Determine the [x, y] coordinate at the center of the cell enclosing the given text.  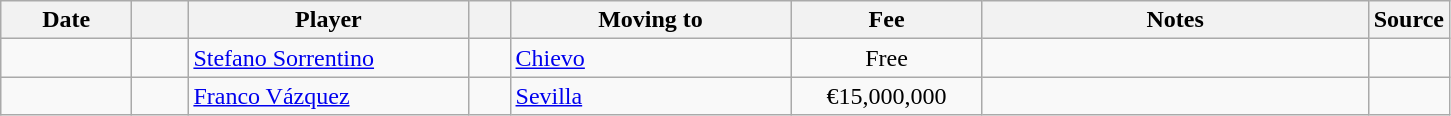
Date [66, 20]
Notes [1175, 20]
Chievo [650, 58]
Sevilla [650, 96]
Source [1408, 20]
Free [886, 58]
€15,000,000 [886, 96]
Moving to [650, 20]
Franco Vázquez [328, 96]
Player [328, 20]
Fee [886, 20]
Stefano Sorrentino [328, 58]
